For the text-containing cell, return its midpoint in (x, y) coordinate format. 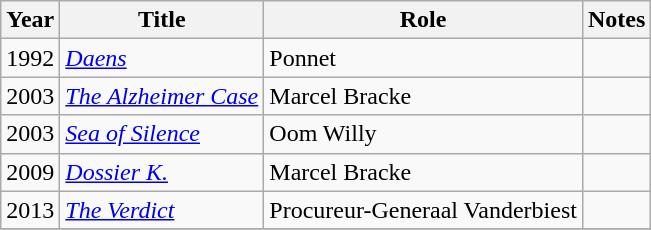
Daens (162, 58)
Sea of Silence (162, 134)
Procureur-Generaal Vanderbiest (424, 210)
Notes (616, 20)
Role (424, 20)
Ponnet (424, 58)
1992 (30, 58)
2009 (30, 172)
The Alzheimer Case (162, 96)
Year (30, 20)
Dossier K. (162, 172)
Oom Willy (424, 134)
2013 (30, 210)
Title (162, 20)
The Verdict (162, 210)
